Determine the (X, Y) coordinate at the center of the cell enclosing the given text.  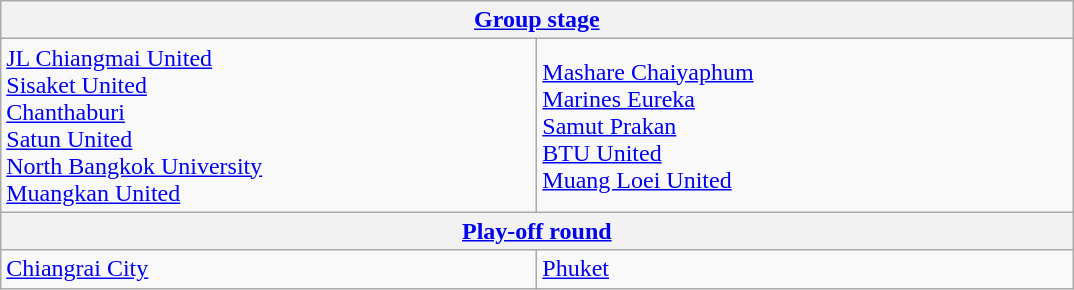
Play-off round (537, 231)
Phuket (805, 269)
JL Chiangmai United Sisaket United Chanthaburi Satun United North Bangkok University Muangkan United (269, 126)
Mashare Chaiyaphum Marines Eureka Samut Prakan BTU United Muang Loei United (805, 126)
Group stage (537, 20)
Chiangrai City (269, 269)
